Pinpoint the cell where the given text exists, returning its [X, Y] midpoint coordinate. 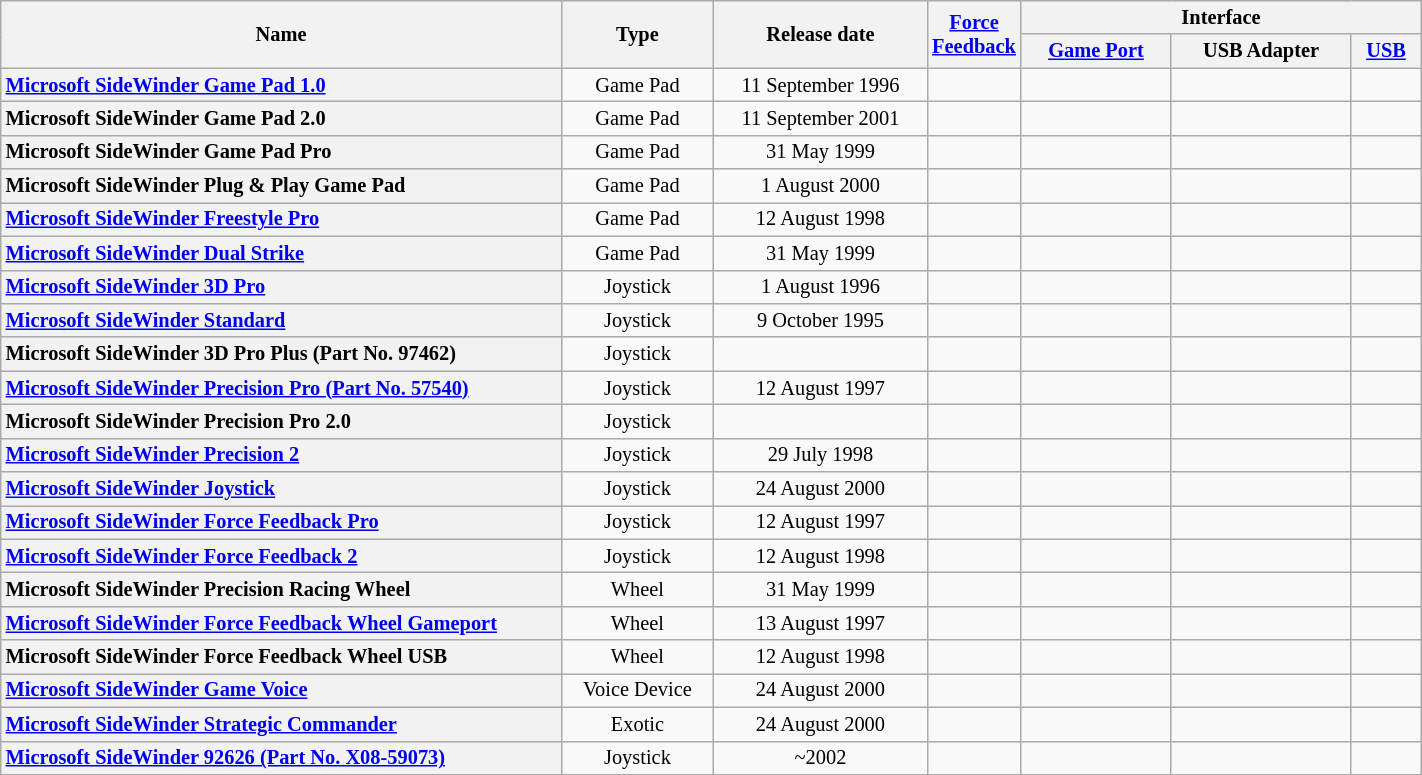
11 September 2001 [821, 118]
USB [1386, 51]
Game Port [1096, 51]
Microsoft SideWinder Strategic Commander [281, 724]
Microsoft SideWinder Force Feedback 2 [281, 556]
Microsoft SideWinder Standard [281, 320]
~2002 [821, 758]
Microsoft SideWinder Force Feedback Wheel USB [281, 657]
Microsoft SideWinder Precision 2 [281, 455]
Name [281, 34]
Force Feedback [974, 34]
Microsoft SideWinder Precision Pro 2.0 [281, 421]
Microsoft SideWinder Plug & Play Game Pad [281, 186]
1 August 2000 [821, 186]
Voice Device [637, 690]
29 July 1998 [821, 455]
Microsoft SideWinder 3D Pro [281, 287]
Microsoft SideWinder Game Voice [281, 690]
9 October 1995 [821, 320]
Microsoft SideWinder Force Feedback Pro [281, 522]
Interface [1221, 17]
Microsoft SideWinder Precision Racing Wheel [281, 589]
Exotic [637, 724]
Microsoft SideWinder Freestyle Pro [281, 219]
Microsoft SideWinder Precision Pro (Part No. 57540) [281, 388]
Release date [821, 34]
1 August 1996 [821, 287]
Microsoft SideWinder Force Feedback Wheel Gameport [281, 623]
Microsoft SideWinder Game Pad Pro [281, 152]
Microsoft SideWinder Game Pad 2.0 [281, 118]
Microsoft SideWinder Dual Strike [281, 253]
Microsoft SideWinder Game Pad 1.0 [281, 85]
USB Adapter [1261, 51]
Microsoft SideWinder 3D Pro Plus (Part No. 97462) [281, 354]
Type [637, 34]
Microsoft SideWinder 92626 (Part No. X08-59073) [281, 758]
13 August 1997 [821, 623]
11 September 1996 [821, 85]
Microsoft SideWinder Joystick [281, 489]
